Scan for the cell matching the given text and deliver its [X, Y] coordinate at center. 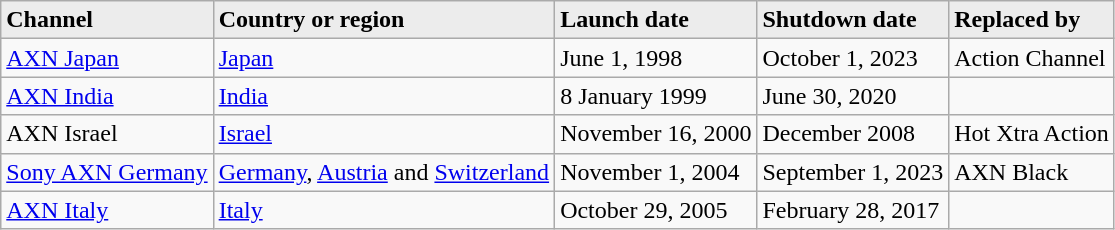
Action Channel [1032, 58]
8 January 1999 [656, 96]
India [384, 96]
Channel [107, 20]
February 28, 2017 [853, 210]
AXN Italy [107, 210]
September 1, 2023 [853, 172]
AXN Japan [107, 58]
Replaced by [1032, 20]
November 1, 2004 [656, 172]
October 1, 2023 [853, 58]
December 2008 [853, 134]
AXN India [107, 96]
Germany, Austria and Switzerland [384, 172]
Country or region [384, 20]
Launch date [656, 20]
June 30, 2020 [853, 96]
June 1, 1998 [656, 58]
Sony AXN Germany [107, 172]
Italy [384, 210]
Japan [384, 58]
Israel [384, 134]
Shutdown date [853, 20]
AXN Black [1032, 172]
AXN Israel [107, 134]
Hot Xtra Action [1032, 134]
October 29, 2005 [656, 210]
November 16, 2000 [656, 134]
